Output the [X, Y] coordinate of the center of the cell containing the given text.  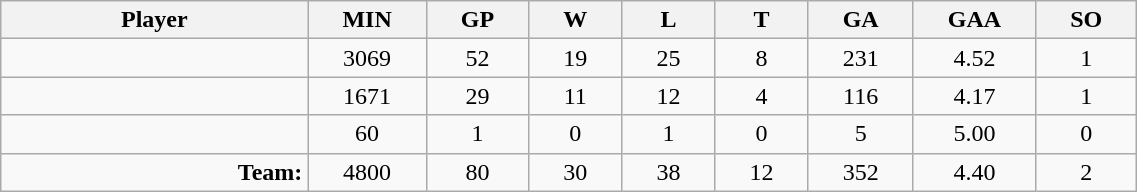
GAA [974, 20]
4 [762, 96]
352 [860, 172]
3069 [367, 58]
5.00 [974, 134]
8 [762, 58]
11 [576, 96]
2 [1086, 172]
52 [477, 58]
25 [668, 58]
30 [576, 172]
4.52 [974, 58]
W [576, 20]
GA [860, 20]
SO [1086, 20]
1671 [367, 96]
29 [477, 96]
80 [477, 172]
5 [860, 134]
231 [860, 58]
4.17 [974, 96]
116 [860, 96]
Team: [154, 172]
Player [154, 20]
4800 [367, 172]
60 [367, 134]
38 [668, 172]
MIN [367, 20]
GP [477, 20]
T [762, 20]
19 [576, 58]
L [668, 20]
4.40 [974, 172]
